Search for the cell housing the specified text and yield its [X, Y] center coordinate. 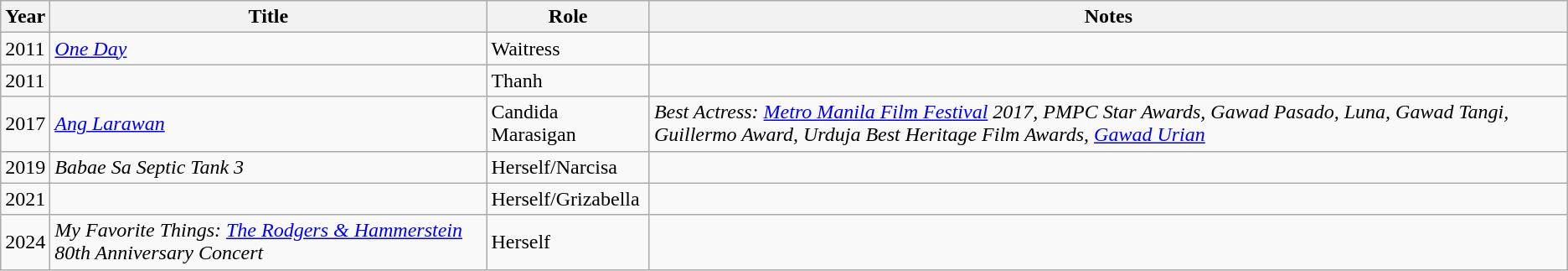
Year [25, 17]
My Favorite Things: The Rodgers & Hammerstein 80th Anniversary Concert [268, 242]
Notes [1108, 17]
Candida Marasigan [568, 124]
Thanh [568, 81]
One Day [268, 49]
Herself/Narcisa [568, 167]
2024 [25, 242]
Ang Larawan [268, 124]
Herself [568, 242]
Waitress [568, 49]
2019 [25, 167]
Title [268, 17]
Babae Sa Septic Tank 3 [268, 167]
2017 [25, 124]
Herself/Grizabella [568, 199]
Role [568, 17]
2021 [25, 199]
